Find where the given text appears and provide that cell's center as [X, Y] coordinate. 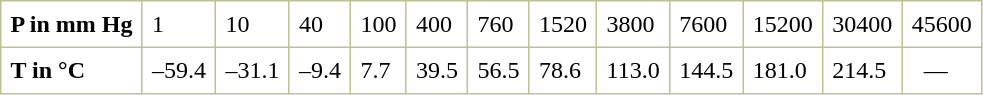
181.0 [783, 70]
3800 [634, 24]
78.6 [563, 70]
214.5 [862, 70]
113.0 [634, 70]
144.5 [706, 70]
10 [253, 24]
1520 [563, 24]
400 [437, 24]
45600 [942, 24]
100 [379, 24]
— [942, 70]
–9.4 [320, 70]
30400 [862, 24]
T in °C [72, 70]
40 [320, 24]
1 [179, 24]
P in mm Hg [72, 24]
7600 [706, 24]
15200 [783, 24]
7.7 [379, 70]
39.5 [437, 70]
760 [499, 24]
–31.1 [253, 70]
56.5 [499, 70]
–59.4 [179, 70]
